Identify which cell holds the provided text, then report its (x, y) central coordinate. 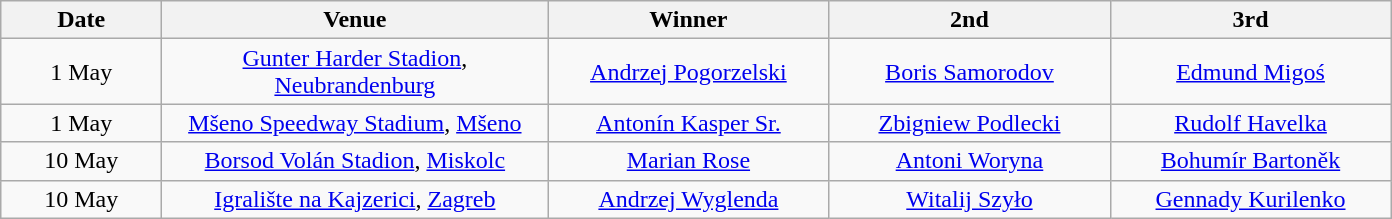
Boris Samorodov (970, 72)
Gennady Kurilenko (1250, 199)
Witalij Szyło (970, 199)
Andrzej Wyglenda (688, 199)
Gunter Harder Stadion, Neubrandenburg (355, 72)
Date (82, 20)
Borsod Volán Stadion, Miskolc (355, 161)
3rd (1250, 20)
Winner (688, 20)
Marian Rose (688, 161)
2nd (970, 20)
Antonín Kasper Sr. (688, 123)
Bohumír Bartoněk (1250, 161)
Andrzej Pogorzelski (688, 72)
Edmund Migoś (1250, 72)
Antoni Woryna (970, 161)
Rudolf Havelka (1250, 123)
Igralište na Kajzerici, Zagreb (355, 199)
Zbigniew Podlecki (970, 123)
Venue (355, 20)
Mšeno Speedway Stadium, Mšeno (355, 123)
